Scan for the cell matching the given text and deliver its [x, y] coordinate at center. 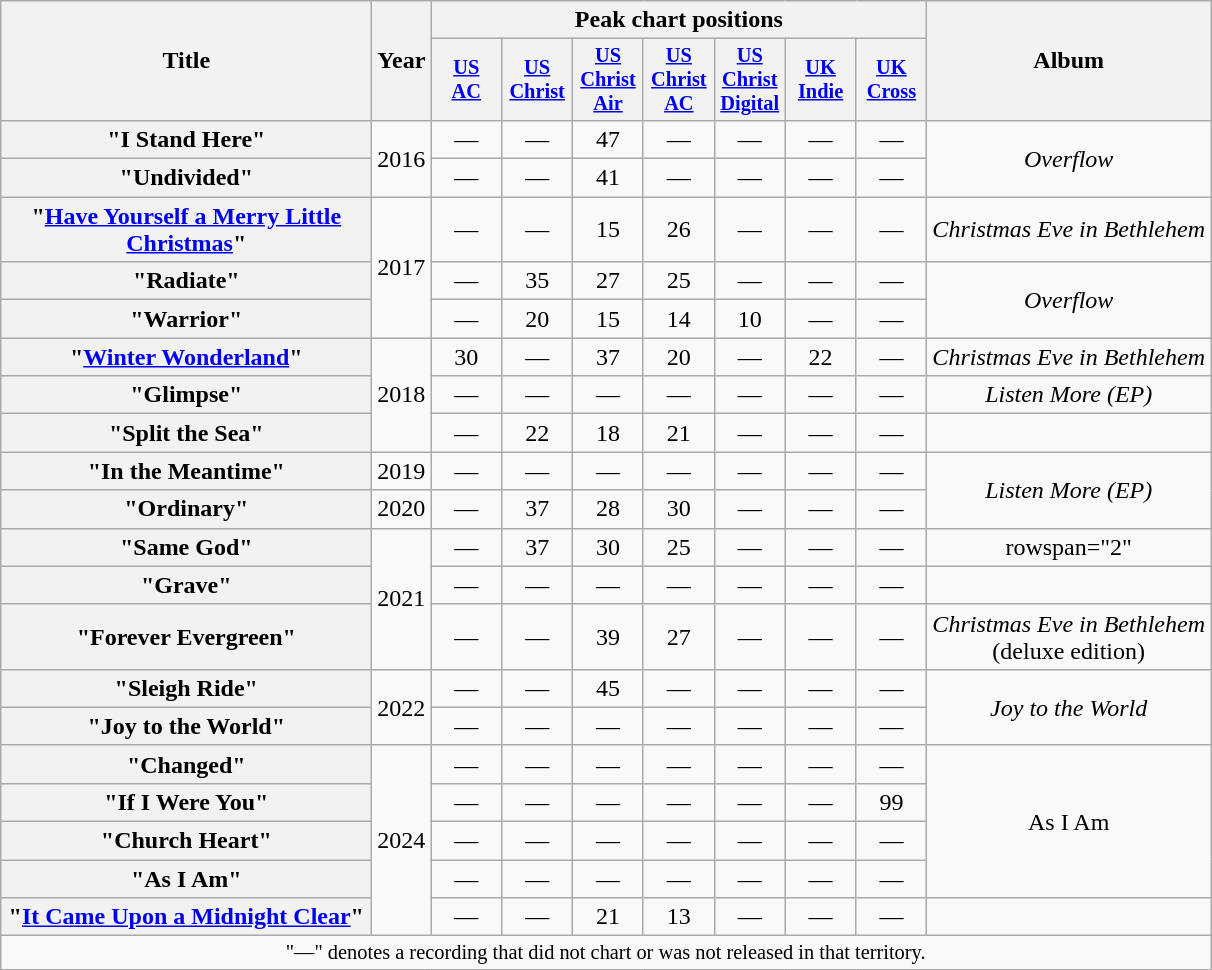
"Church Heart" [186, 841]
"Undivided" [186, 178]
USChristDigital [750, 80]
41 [608, 178]
"As I Am" [186, 879]
"Have Yourself a Merry Little Christmas" [186, 230]
2019 [402, 471]
"Changed" [186, 764]
"Joy to the World" [186, 726]
UKCross [892, 80]
As I Am [1069, 821]
2021 [402, 598]
"Winter Wonderland" [186, 357]
Joy to the World [1069, 707]
2016 [402, 158]
rowspan="2" [1069, 547]
USAC [466, 80]
14 [678, 319]
Title [186, 61]
UKIndie [820, 80]
18 [608, 433]
"—" denotes a recording that did not chart or was not released in that territory. [606, 953]
"Ordinary" [186, 509]
10 [750, 319]
47 [608, 139]
"I Stand Here" [186, 139]
"Same God" [186, 547]
Christmas Eve in Bethlehem(deluxe edition) [1069, 636]
Album [1069, 61]
"Forever Evergreen" [186, 636]
2022 [402, 707]
"Radiate" [186, 281]
26 [678, 230]
USChrist [538, 80]
USChristAC [678, 80]
"Grave" [186, 585]
13 [678, 917]
45 [608, 688]
2018 [402, 395]
2020 [402, 509]
"Split the Sea" [186, 433]
"Sleigh Ride" [186, 688]
USChristAir [608, 80]
2024 [402, 840]
"If I Were You" [186, 802]
39 [608, 636]
28 [608, 509]
Year [402, 61]
"Glimpse" [186, 395]
35 [538, 281]
"It Came Upon a Midnight Clear" [186, 917]
"Warrior" [186, 319]
99 [892, 802]
2017 [402, 268]
Peak chart positions [679, 20]
"In the Meantime" [186, 471]
